Scan for the cell matching the given text and deliver its (X, Y) coordinate at center. 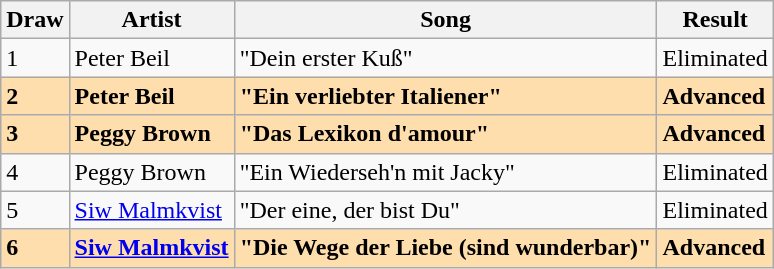
"Ein Wiederseh'n mit Jacky" (446, 172)
"Die Wege der Liebe (sind wunderbar)" (446, 248)
Result (715, 20)
1 (35, 58)
"Der eine, der bist Du" (446, 210)
2 (35, 96)
Song (446, 20)
3 (35, 134)
5 (35, 210)
"Dein erster Kuß" (446, 58)
"Das Lexikon d'amour" (446, 134)
"Ein verliebter Italiener" (446, 96)
Draw (35, 20)
Artist (152, 20)
6 (35, 248)
4 (35, 172)
